Identify which cell holds the provided text, then report its [X, Y] central coordinate. 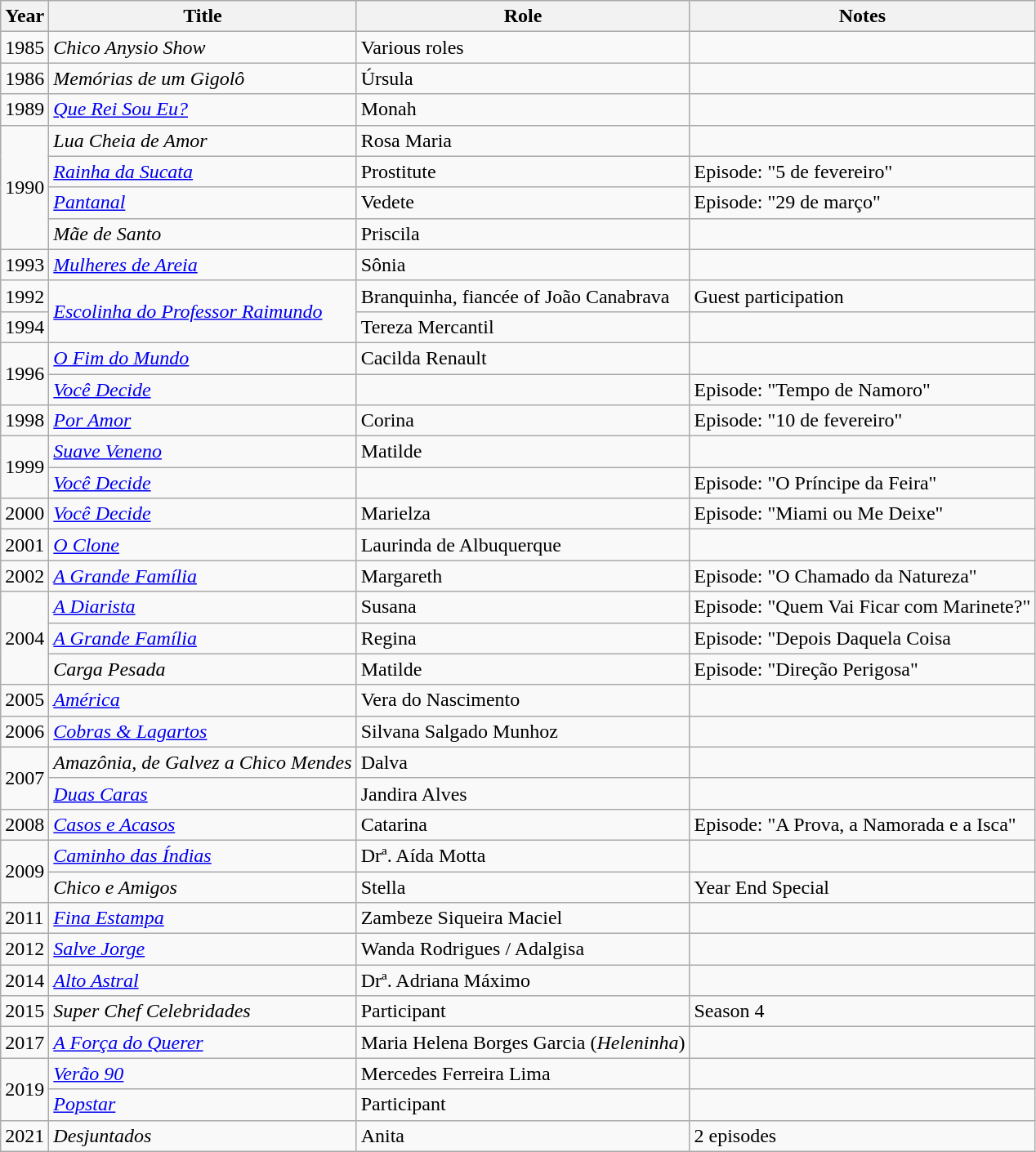
Susana [523, 607]
Maria Helena Borges Garcia (Heleninha) [523, 1043]
1986 [25, 78]
Tereza Mercantil [523, 327]
Chico e Amigos [203, 886]
Mercedes Ferreira Lima [523, 1074]
A Força do Querer [203, 1043]
Margareth [523, 576]
1999 [25, 467]
Episode: "Direção Perigosa" [863, 669]
Branquinha, fiancée of João Canabrava [523, 296]
Pantanal [203, 203]
Episode: "Miami ou Me Deixe" [863, 514]
2 episodes [863, 1136]
1998 [25, 421]
2006 [25, 731]
Que Rei Sou Eu? [203, 109]
Úrsula [523, 78]
Mulheres de Areia [203, 265]
Prostitute [523, 172]
Mãe de Santo [203, 234]
Stella [523, 886]
O Fim do Mundo [203, 358]
Rainha da Sucata [203, 172]
Caminho das Índias [203, 855]
Super Chef Celebridades [203, 1011]
O Clone [203, 545]
A Diarista [203, 607]
Sônia [523, 265]
Episode: "O Chamado da Natureza" [863, 576]
Laurinda de Albuquerque [523, 545]
Popstar [203, 1105]
2002 [25, 576]
Episode: "Quem Vai Ficar com Marinete?" [863, 607]
Corina [523, 421]
2009 [25, 871]
Por Amor [203, 421]
Suave Veneno [203, 452]
Lua Cheia de Amor [203, 141]
2001 [25, 545]
Escolinha do Professor Raimundo [203, 311]
Carga Pesada [203, 669]
Episode: "Tempo de Namoro" [863, 390]
Year [25, 16]
1996 [25, 373]
1990 [25, 187]
1985 [25, 47]
1992 [25, 296]
América [203, 700]
Year End Special [863, 886]
Guest participation [863, 296]
2008 [25, 824]
Desjuntados [203, 1136]
Regina [523, 638]
Drª. Aída Motta [523, 855]
2011 [25, 918]
Zambeze Siqueira Maciel [523, 918]
Notes [863, 16]
Duas Caras [203, 793]
Chico Anysio Show [203, 47]
1993 [25, 265]
Priscila [523, 234]
Marielza [523, 514]
2014 [25, 980]
Salve Jorge [203, 949]
2007 [25, 778]
Vera do Nascimento [523, 700]
2000 [25, 514]
Fina Estampa [203, 918]
1989 [25, 109]
Title [203, 16]
Episode: "10 de fevereiro" [863, 421]
2017 [25, 1043]
Episode: "Depois Daquela Coisa [863, 638]
Memórias de um Gigolô [203, 78]
Episode: "29 de março" [863, 203]
Anita [523, 1136]
2012 [25, 949]
Silvana Salgado Munhoz [523, 731]
2019 [25, 1089]
Episode: "A Prova, a Namorada e a Isca" [863, 824]
Season 4 [863, 1011]
1994 [25, 327]
Casos e Acasos [203, 824]
2004 [25, 638]
2021 [25, 1136]
2015 [25, 1011]
Wanda Rodrigues / Adalgisa [523, 949]
Cacilda Renault [523, 358]
Catarina [523, 824]
Alto Astral [203, 980]
Episode: "O Príncipe da Feira" [863, 483]
Verão 90 [203, 1074]
Cobras & Lagartos [203, 731]
Episode: "5 de fevereiro" [863, 172]
Rosa Maria [523, 141]
Vedete [523, 203]
Various roles [523, 47]
Dalva [523, 762]
Role [523, 16]
Jandira Alves [523, 793]
Monah [523, 109]
2005 [25, 700]
Drª. Adriana Máximo [523, 980]
Amazônia, de Galvez a Chico Mendes [203, 762]
